From the cell containing the given text, extract its center point as [x, y] coordinate. 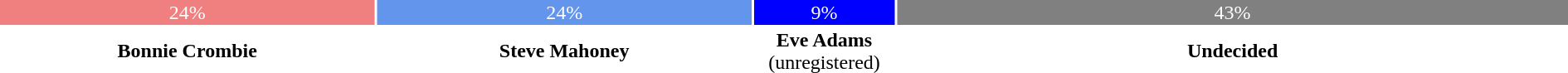
9% [825, 12]
43% [1233, 12]
